From the cell containing the given text, extract its center point as [X, Y] coordinate. 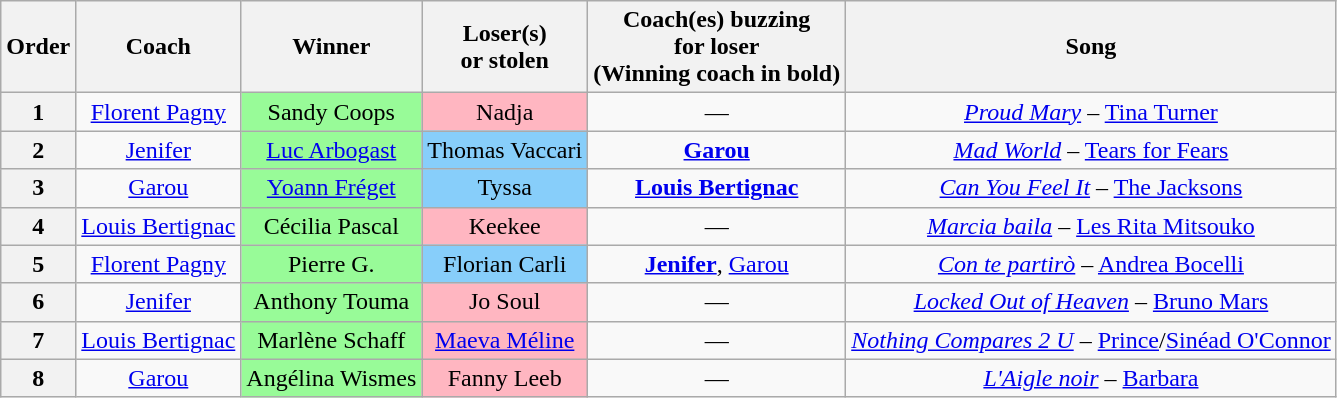
Keekee [505, 226]
Pierre G. [332, 264]
Coach [158, 47]
Jo Soul [505, 302]
Fanny Leeb [505, 378]
Thomas Vaccari [505, 150]
Can You Feel It – The Jacksons [1091, 188]
Order [38, 47]
Jenifer, Garou [717, 264]
Cécilia Pascal [332, 226]
2 [38, 150]
4 [38, 226]
Tyssa [505, 188]
Locked Out of Heaven – Bruno Mars [1091, 302]
8 [38, 378]
Marcia baila – Les Rita Mitsouko [1091, 226]
Luc Arbogast [332, 150]
Maeva Méline [505, 340]
Proud Mary – Tina Turner [1091, 112]
6 [38, 302]
Yoann Fréget [332, 188]
L'Aigle noir – Barbara [1091, 378]
Loser(s)or stolen [505, 47]
3 [38, 188]
Nadja [505, 112]
Sandy Coops [332, 112]
1 [38, 112]
5 [38, 264]
Nothing Compares 2 U – Prince/Sinéad O'Connor [1091, 340]
Con te partirò – Andrea Bocelli [1091, 264]
Mad World – Tears for Fears [1091, 150]
Coach(es) buzzingfor loser (Winning coach in bold) [717, 47]
Florian Carli [505, 264]
Winner [332, 47]
Angélina Wismes [332, 378]
Song [1091, 47]
7 [38, 340]
Marlène Schaff [332, 340]
Anthony Touma [332, 302]
